Determine the [x, y] coordinate at the center of the cell enclosing the given text.  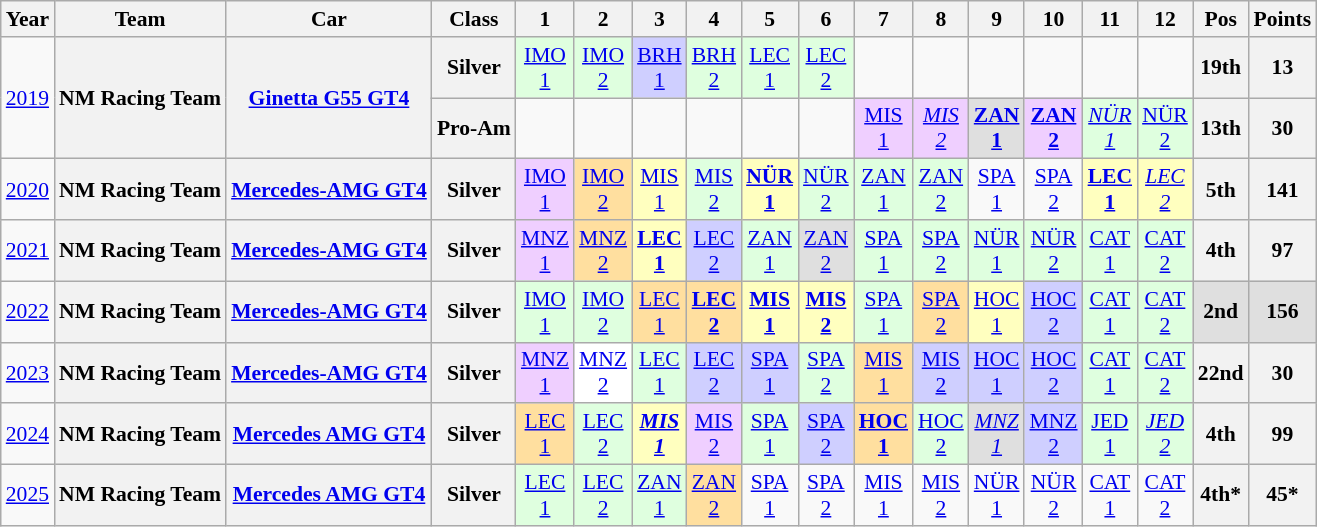
12 [1165, 19]
22nd [1221, 372]
99 [1283, 434]
Points [1283, 19]
Ginetta G55 GT4 [329, 98]
5 [770, 19]
2025 [28, 496]
9 [997, 19]
97 [1283, 250]
2023 [28, 372]
8 [941, 19]
156 [1283, 312]
1 [545, 19]
13 [1283, 68]
JED1 [1110, 434]
11 [1110, 19]
BRH2 [714, 68]
JED2 [1165, 434]
2019 [28, 98]
4th* [1221, 496]
Pro-Am [474, 128]
2021 [28, 250]
141 [1283, 190]
45* [1283, 496]
Class [474, 19]
13th [1221, 128]
2022 [28, 312]
3 [660, 19]
6 [826, 19]
5th [1221, 190]
19th [1221, 68]
Car [329, 19]
4 [714, 19]
2020 [28, 190]
7 [884, 19]
Year [28, 19]
BRH1 [660, 68]
2 [603, 19]
Team [140, 19]
2024 [28, 434]
2nd [1221, 312]
Pos [1221, 19]
10 [1053, 19]
